Capture the cell that displays the provided text and extract its (x, y) central coordinate. 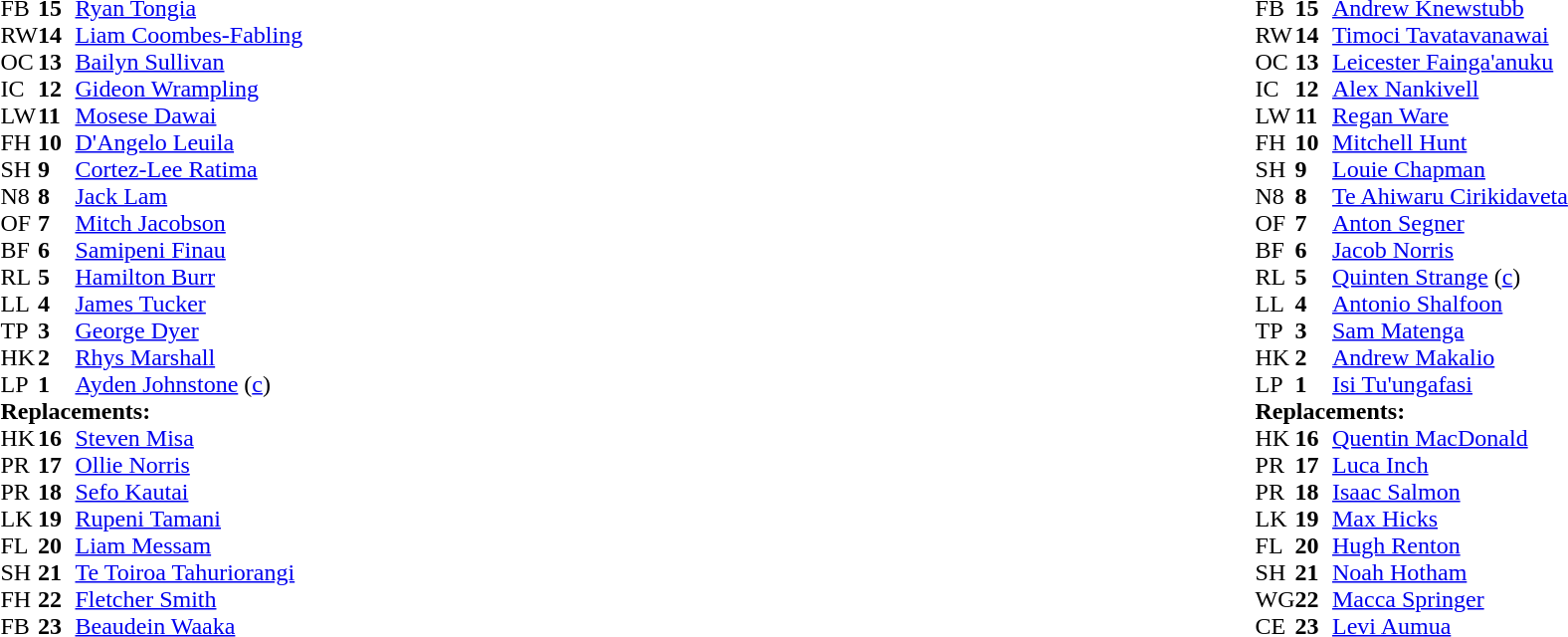
Quentin MacDonald (1451, 438)
Alex Nankivell (1451, 90)
Louie Chapman (1451, 169)
Leicester Fainga'anuku (1451, 62)
WG (1275, 599)
Timoci Tavatavanawai (1451, 36)
Cortez-Lee Ratima (189, 169)
Ayden Johnstone (c) (189, 384)
Te Ahiwaru Cirikidaveta (1451, 197)
Te Toiroa Tahuriorangi (189, 573)
Anton Segner (1451, 223)
Hamilton Burr (189, 277)
Antonio Shalfoon (1451, 305)
George Dyer (189, 330)
Hugh Renton (1451, 545)
Bailyn Sullivan (189, 62)
Mitch Jacobson (189, 223)
Liam Coombes-Fabling (189, 36)
Jack Lam (189, 197)
Rhys Marshall (189, 358)
Liam Messam (189, 545)
Andrew Makalio (1451, 358)
Luca Inch (1451, 466)
Gideon Wrampling (189, 90)
Isi Tu'ungafasi (1451, 384)
Ollie Norris (189, 466)
Regan Ware (1451, 115)
Fletcher Smith (189, 599)
Sefo Kautai (189, 492)
Mitchell Hunt (1451, 143)
Macca Springer (1451, 599)
Rupeni Tamani (189, 520)
Steven Misa (189, 438)
D'Angelo Leuila (189, 143)
Max Hicks (1451, 520)
Jacob Norris (1451, 251)
Mosese Dawai (189, 115)
Sam Matenga (1451, 330)
Isaac Salmon (1451, 492)
Samipeni Finau (189, 251)
Noah Hotham (1451, 573)
Quinten Strange (c) (1451, 277)
James Tucker (189, 305)
